Scan for the cell matching the given text and deliver its (x, y) coordinate at center. 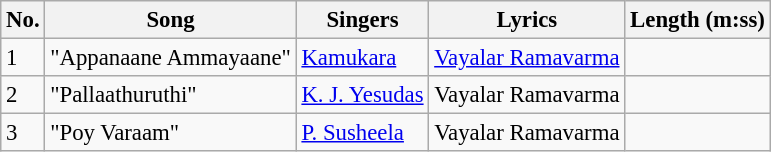
"Poy Varaam" (170, 133)
K. J. Yesudas (362, 95)
Lyrics (527, 20)
No. (23, 20)
Singers (362, 20)
P. Susheela (362, 133)
Kamukara (362, 58)
1 (23, 58)
2 (23, 95)
Length (m:ss) (698, 20)
"Appanaane Ammayaane" (170, 58)
Song (170, 20)
"Pallaathuruthi" (170, 95)
3 (23, 133)
